Find where the given text appears and provide that cell's center as [x, y] coordinate. 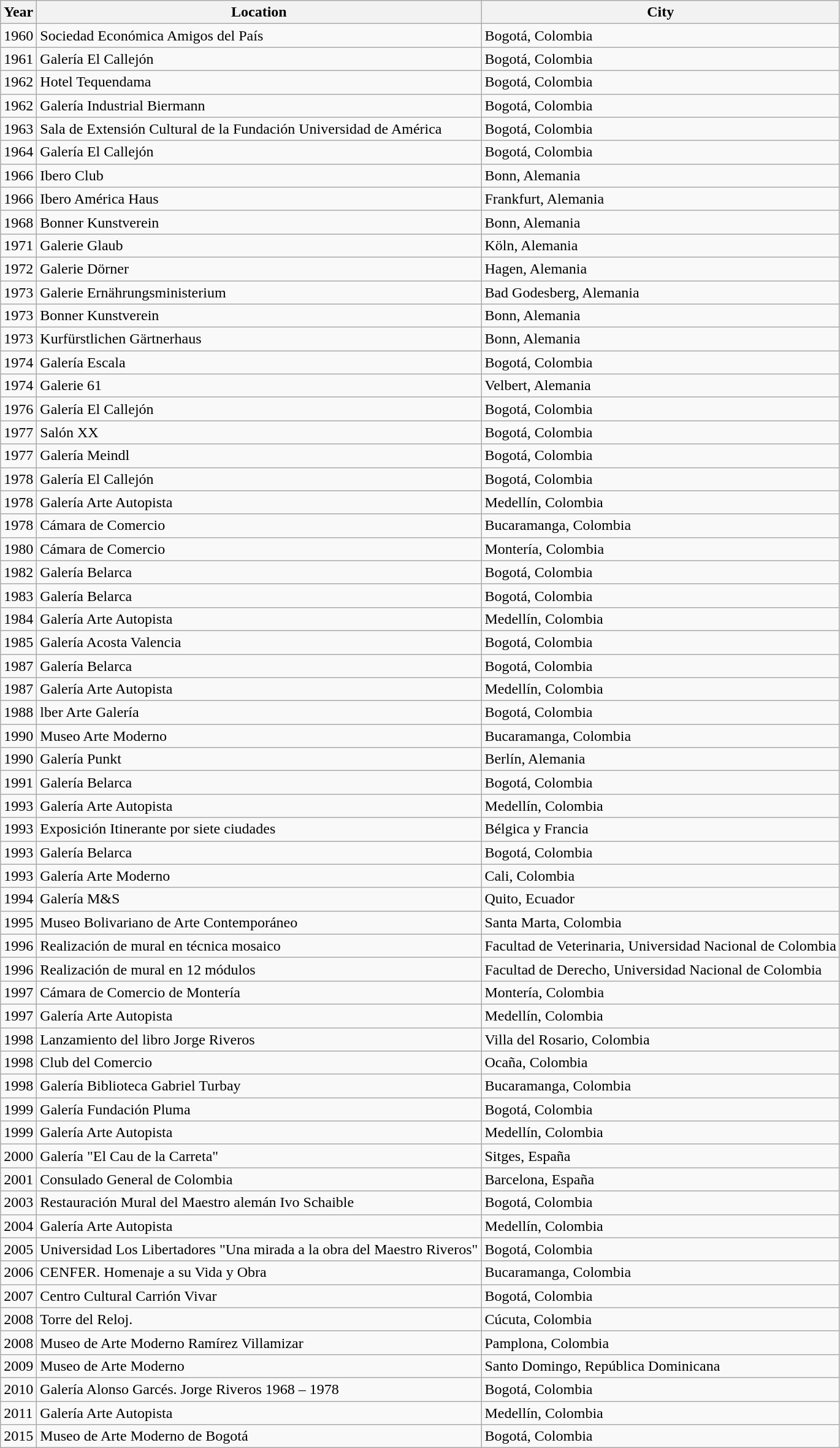
Ibero América Haus [259, 199]
Galería Meindl [259, 456]
Universidad Los Libertadores "Una mirada a la obra del Maestro Riveros" [259, 1249]
lber Arte Galería [259, 713]
1995 [18, 922]
Galería Fundación Pluma [259, 1109]
2004 [18, 1226]
Barcelona, España [660, 1179]
1982 [18, 572]
Facultad de Derecho, Universidad Nacional de Colombia [660, 969]
1985 [18, 642]
1984 [18, 619]
Galería Biblioteca Gabriel Turbay [259, 1086]
Velbert, Alemania [660, 386]
2011 [18, 1412]
Realización de mural en 12 módulos [259, 969]
Galerie Ernährungsministerium [259, 293]
Museo Arte Moderno [259, 736]
2003 [18, 1203]
Torre del Reloj. [259, 1319]
1963 [18, 129]
Sociedad Económica Amigos del País [259, 36]
Galería Punkt [259, 759]
2010 [18, 1389]
Galerie Glaub [259, 245]
Hotel Tequendama [259, 82]
1961 [18, 59]
2015 [18, 1436]
1971 [18, 245]
Pamplona, Colombia [660, 1343]
Sitges, España [660, 1156]
2005 [18, 1249]
Museo de Arte Moderno Ramírez Villamizar [259, 1343]
Ocaña, Colombia [660, 1063]
Sala de Extensión Cultural de la Fundación Universidad de América [259, 129]
Museo de Arte Moderno de Bogotá [259, 1436]
Galería Alonso Garcés. Jorge Riveros 1968 – 1978 [259, 1389]
City [660, 12]
1991 [18, 783]
Exposición Itinerante por siete ciudades [259, 829]
Galerie Dörner [259, 269]
Cámara de Comercio de Montería [259, 992]
Museo de Arte Moderno [259, 1366]
1972 [18, 269]
2009 [18, 1366]
Lanzamiento del libro Jorge Riveros [259, 1040]
Galería M&S [259, 899]
Museo Bolivariano de Arte Contemporáneo [259, 922]
Galería Acosta Valencia [259, 642]
Galerie 61 [259, 386]
1964 [18, 152]
2006 [18, 1273]
Club del Comercio [259, 1063]
1980 [18, 549]
Consulado General de Colombia [259, 1179]
CENFER. Homenaje a su Vida y Obra [259, 1273]
1994 [18, 899]
Villa del Rosario, Colombia [660, 1040]
Restauración Mural del Maestro alemán Ivo Schaible [259, 1203]
Cúcuta, Colombia [660, 1319]
Galería Escala [259, 362]
Kurfürstlichen Gärtnerhaus [259, 339]
Galería "El Cau de la Carreta" [259, 1156]
Facultad de Veterinaria, Universidad Nacional de Colombia [660, 946]
Realización de mural en técnica mosaico [259, 946]
1976 [18, 409]
1960 [18, 36]
Frankfurt, Alemania [660, 199]
Ibero Club [259, 175]
1988 [18, 713]
Bad Godesberg, Alemania [660, 293]
Galería Industrial Biermann [259, 105]
2001 [18, 1179]
2007 [18, 1296]
1968 [18, 222]
Galería Arte Moderno [259, 876]
Hagen, Alemania [660, 269]
Year [18, 12]
Salón XX [259, 432]
Santo Domingo, República Dominicana [660, 1366]
Location [259, 12]
Quito, Ecuador [660, 899]
Santa Marta, Colombia [660, 922]
Köln, Alemania [660, 245]
Cali, Colombia [660, 876]
2000 [18, 1156]
1983 [18, 596]
Berlín, Alemania [660, 759]
Bélgica y Francia [660, 829]
Centro Cultural Carrión Vivar [259, 1296]
